Provide the [X, Y] coordinate of the cell's center where the given text is located.  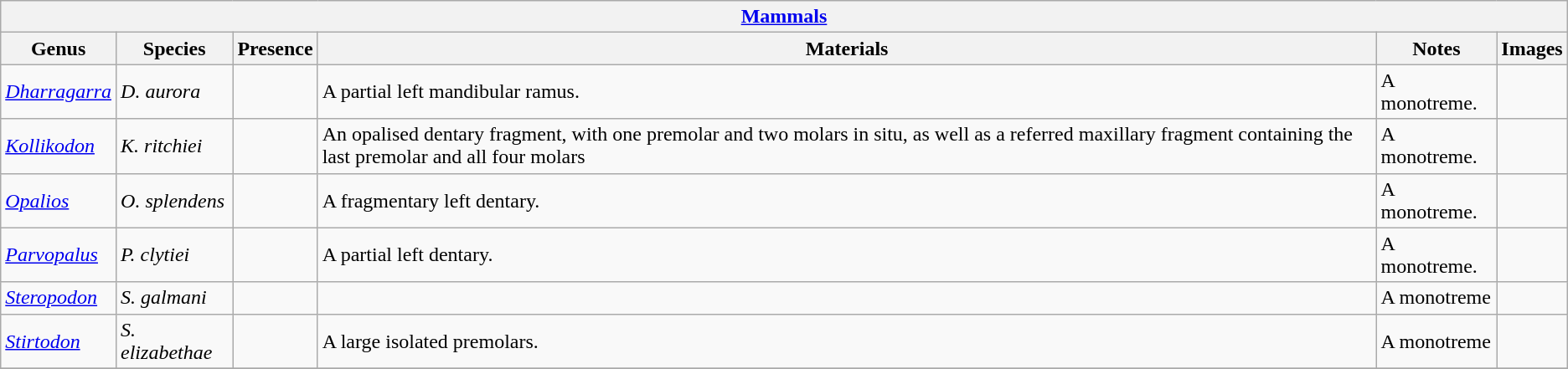
Images [1532, 49]
S. elizabethae [174, 341]
Notes [1436, 49]
Dharragarra [59, 92]
Steropodon [59, 298]
Kollikodon [59, 146]
A partial left mandibular ramus. [847, 92]
Materials [847, 49]
S. galmani [174, 298]
Genus [59, 49]
Parvopalus [59, 254]
A partial left dentary. [847, 254]
Mammals [784, 17]
O. splendens [174, 201]
Stirtodon [59, 341]
P. clytiei [174, 254]
Species [174, 49]
Presence [275, 49]
A large isolated premolars. [847, 341]
K. ritchiei [174, 146]
Opalios [59, 201]
D. aurora [174, 92]
A fragmentary left dentary. [847, 201]
